Output the [X, Y] coordinate of the center of the cell containing the given text.  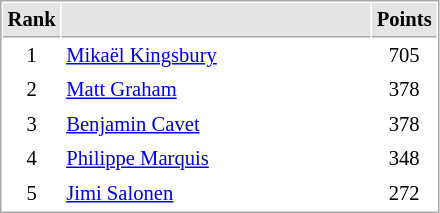
Rank [32, 20]
705 [404, 56]
5 [32, 194]
Matt Graham [216, 90]
3 [32, 124]
4 [32, 158]
Mikaël Kingsbury [216, 56]
272 [404, 194]
Benjamin Cavet [216, 124]
348 [404, 158]
Points [404, 20]
Philippe Marquis [216, 158]
1 [32, 56]
2 [32, 90]
Jimi Salonen [216, 194]
